Scan for the cell matching the given text and deliver its [X, Y] coordinate at center. 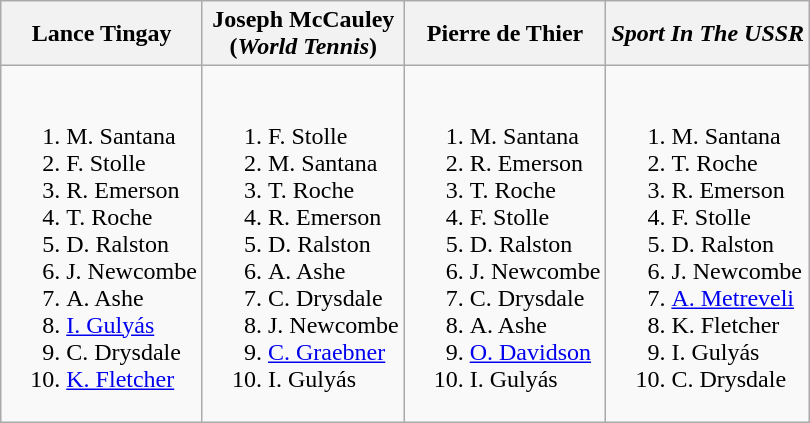
Lance Tingay [102, 34]
Sport In The USSR [708, 34]
F. Stolle M. Santana T. Roche R. Emerson D. Ralston A. Ashe C. Drysdale J. Newcombe C. Graebner I. Gulyás [303, 244]
Joseph McCauley(World Tennis) [303, 34]
M. Santana F. Stolle R. Emerson T. Roche D. Ralston J. Newcombe A. Ashe I. Gulyás C. Drysdale K. Fletcher [102, 244]
M. Santana R. Emerson T. Roche F. Stolle D. Ralston J. Newcombe C. Drysdale A. Ashe O. Davidson I. Gulyás [505, 244]
Pierre de Thier [505, 34]
M. Santana T. Roche R. Emerson F. Stolle D. Ralston J. Newcombe A. Metreveli K. Fletcher I. Gulyás C. Drysdale [708, 244]
